Detect which cell encompasses the target text, then output its [x, y] center coordinate. 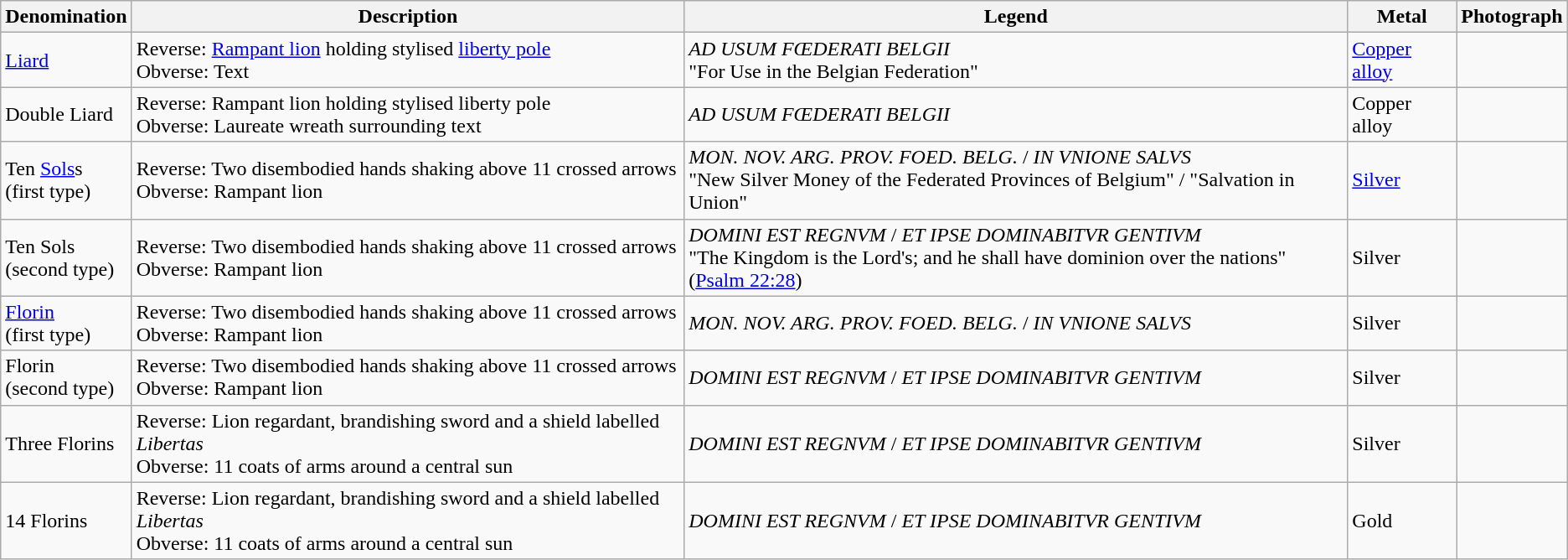
Metal [1402, 17]
Photograph [1512, 17]
AD USUM FŒDERATI BELGII [1016, 114]
Florin(first type) [66, 324]
14 Florins [66, 521]
Gold [1402, 521]
MON. NOV. ARG. PROV. FOED. BELG. / IN VNIONE SALVS"New Silver Money of the Federated Provinces of Belgium" / "Salvation in Union" [1016, 180]
MON. NOV. ARG. PROV. FOED. BELG. / IN VNIONE SALVS [1016, 324]
Reverse: Rampant lion holding stylised liberty poleObverse: Laureate wreath surrounding text [408, 114]
Liard [66, 60]
AD USUM FŒDERATI BELGII"For Use in the Belgian Federation" [1016, 60]
Legend [1016, 17]
DOMINI EST REGNVM / ET IPSE DOMINABITVR GENTIVM"The Kingdom is the Lord's; and he shall have dominion over the nations" (Psalm 22:28) [1016, 257]
Denomination [66, 17]
Reverse: Rampant lion holding stylised liberty poleObverse: Text [408, 60]
Description [408, 17]
Ten Solss(first type) [66, 180]
Florin(second type) [66, 377]
Three Florins [66, 443]
Double Liard [66, 114]
Ten Sols(second type) [66, 257]
